Find where the given text appears and provide that cell's center as (X, Y) coordinate. 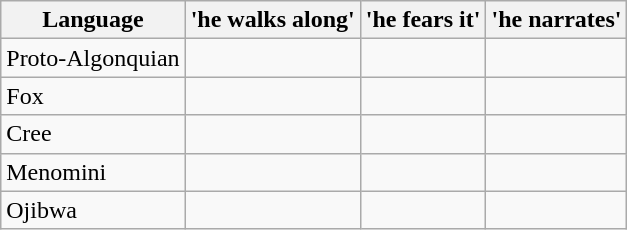
'he fears it' (423, 20)
'he narrates' (556, 20)
Menomini (93, 172)
'he walks along' (272, 20)
Language (93, 20)
Fox (93, 96)
Proto-Algonquian (93, 58)
Ojibwa (93, 210)
Cree (93, 134)
